Find where the given text appears and provide that cell's center as [x, y] coordinate. 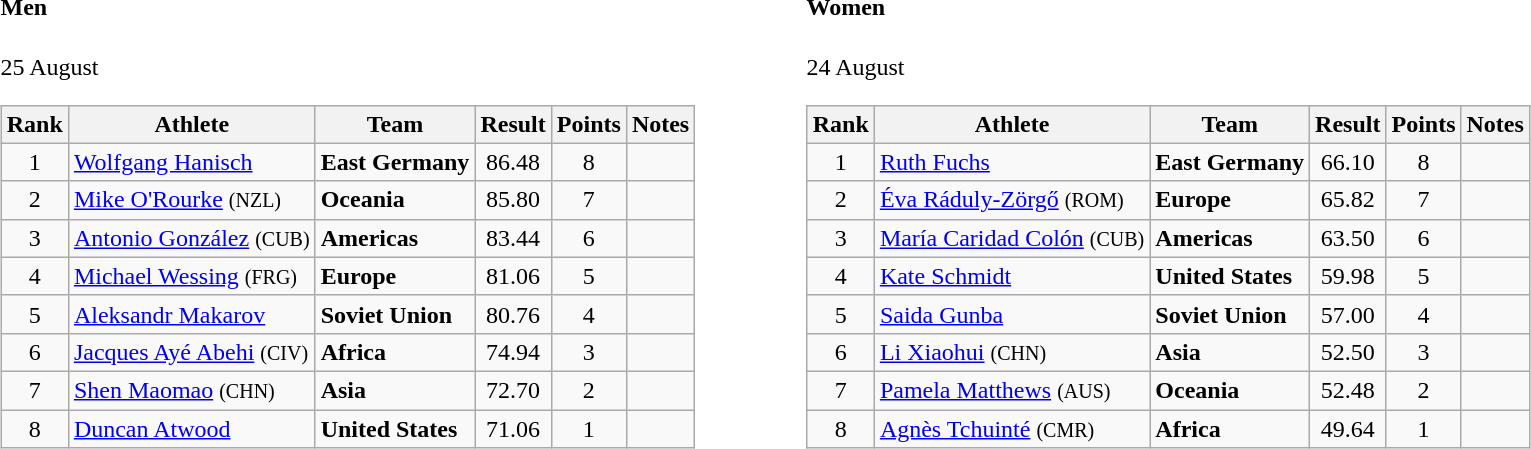
Antonio González (CUB) [192, 238]
65.82 [1348, 200]
59.98 [1348, 276]
Michael Wessing (FRG) [192, 276]
81.06 [513, 276]
66.10 [1348, 162]
Jacques Ayé Abehi (CIV) [192, 352]
Li Xiaohui (CHN) [1012, 352]
86.48 [513, 162]
52.50 [1348, 352]
Mike O'Rourke (NZL) [192, 200]
María Caridad Colón (CUB) [1012, 238]
52.48 [1348, 390]
71.06 [513, 429]
72.70 [513, 390]
Wolfgang Hanisch [192, 162]
Éva Ráduly-Zörgő (ROM) [1012, 200]
85.80 [513, 200]
63.50 [1348, 238]
57.00 [1348, 314]
Aleksandr Makarov [192, 314]
Kate Schmidt [1012, 276]
Duncan Atwood [192, 429]
Saida Gunba [1012, 314]
74.94 [513, 352]
83.44 [513, 238]
Ruth Fuchs [1012, 162]
Agnès Tchuinté (CMR) [1012, 429]
80.76 [513, 314]
Pamela Matthews (AUS) [1012, 390]
49.64 [1348, 429]
Shen Maomao (CHN) [192, 390]
